Detect which cell encompasses the target text, then output its (x, y) center coordinate. 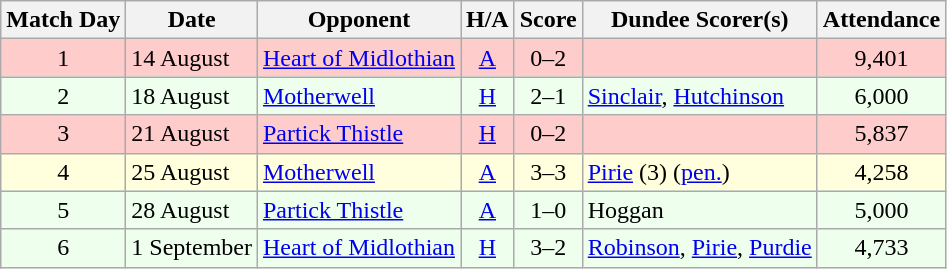
3–2 (548, 248)
Score (548, 20)
1 September (192, 248)
4,258 (881, 172)
3–3 (548, 172)
3 (64, 134)
Attendance (881, 20)
Date (192, 20)
Hoggan (700, 210)
21 August (192, 134)
4,733 (881, 248)
Opponent (358, 20)
6,000 (881, 96)
9,401 (881, 58)
5 (64, 210)
4 (64, 172)
18 August (192, 96)
28 August (192, 210)
6 (64, 248)
Match Day (64, 20)
Dundee Scorer(s) (700, 20)
H/A (487, 20)
Robinson, Pirie, Purdie (700, 248)
25 August (192, 172)
14 August (192, 58)
5,000 (881, 210)
5,837 (881, 134)
Pirie (3) (pen.) (700, 172)
1–0 (548, 210)
Sinclair, Hutchinson (700, 96)
2 (64, 96)
1 (64, 58)
2–1 (548, 96)
